Pinpoint the cell where the given text exists, returning its (X, Y) midpoint coordinate. 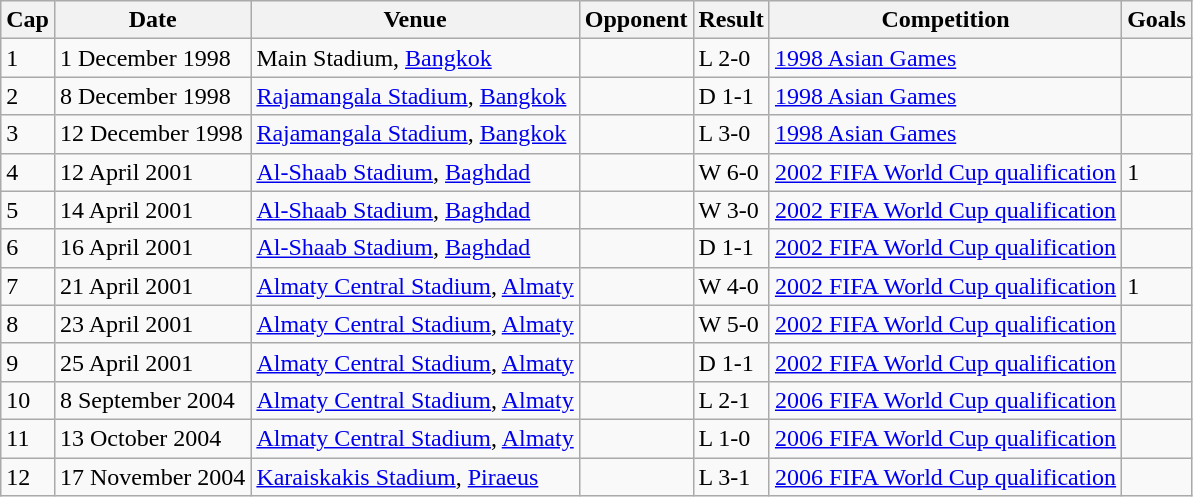
W 3-0 (731, 210)
Opponent (636, 20)
23 April 2001 (152, 324)
W 6-0 (731, 172)
4 (28, 172)
L 1-0 (731, 438)
3 (28, 134)
12 (28, 477)
Venue (415, 20)
9 (28, 362)
8 September 2004 (152, 400)
2 (28, 96)
11 (28, 438)
1 December 1998 (152, 58)
8 December 1998 (152, 96)
12 April 2001 (152, 172)
Result (731, 20)
Date (152, 20)
Goals (1157, 20)
10 (28, 400)
L 3-1 (731, 477)
6 (28, 248)
L 2-0 (731, 58)
Main Stadium, Bangkok (415, 58)
W 5-0 (731, 324)
W 4-0 (731, 286)
12 December 1998 (152, 134)
17 November 2004 (152, 477)
14 April 2001 (152, 210)
25 April 2001 (152, 362)
Competition (945, 20)
7 (28, 286)
L 2-1 (731, 400)
L 3-0 (731, 134)
13 October 2004 (152, 438)
5 (28, 210)
21 April 2001 (152, 286)
16 April 2001 (152, 248)
8 (28, 324)
Karaiskakis Stadium, Piraeus (415, 477)
Cap (28, 20)
